Find where the given text appears and provide that cell's center as [x, y] coordinate. 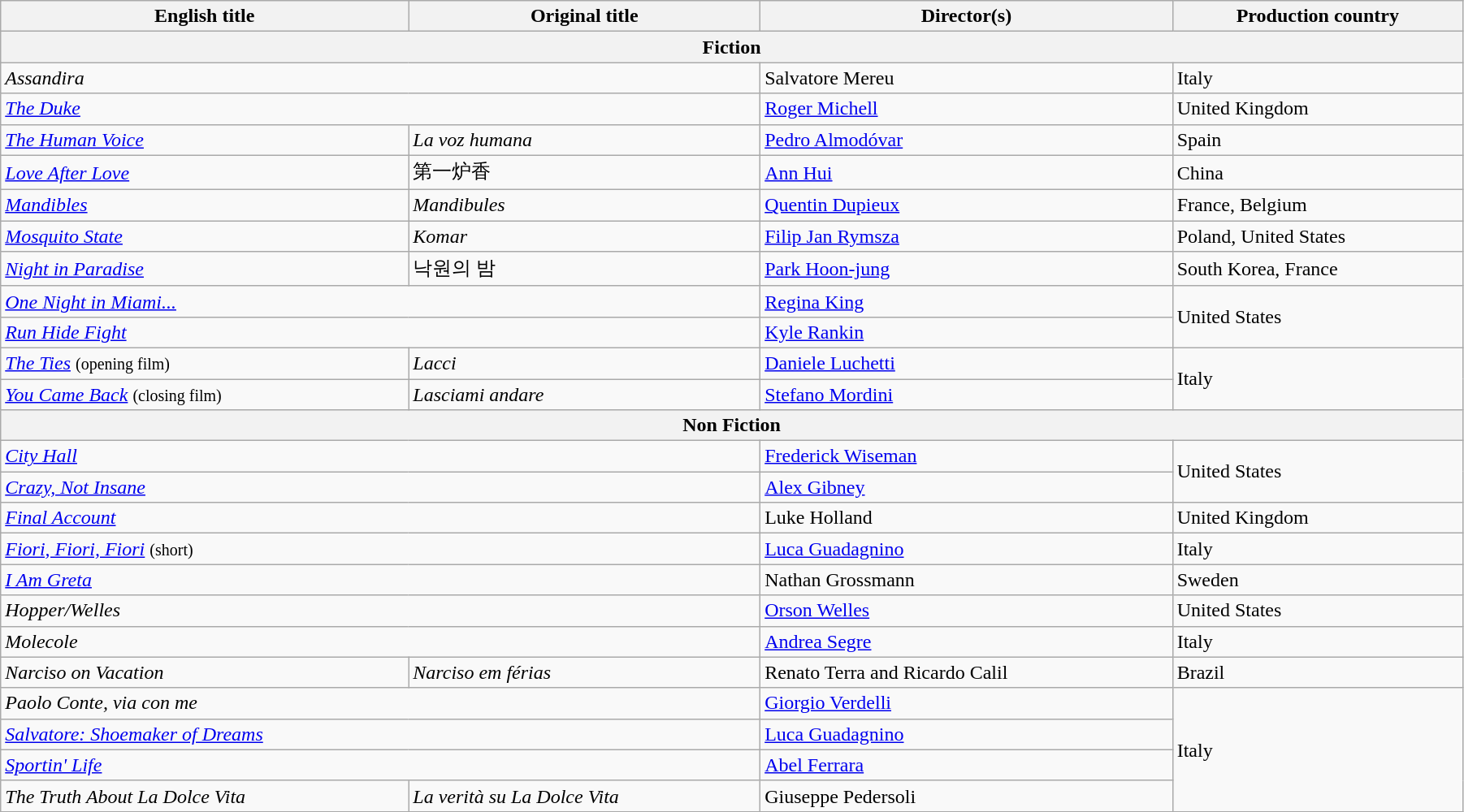
Director(s) [967, 16]
Daniele Luchetti [967, 363]
Assandira [380, 78]
Run Hide Fight [380, 332]
Non Fiction [732, 425]
Frederick Wiseman [967, 456]
One Night in Miami... [380, 301]
Roger Michell [967, 109]
Narciso em férias [585, 672]
Mandibles [205, 205]
Sweden [1318, 580]
Renato Terra and Ricardo Calil [967, 672]
Stefano Mordini [967, 394]
Final Account [380, 518]
Regina King [967, 301]
Filip Jan Rymsza [967, 236]
Quentin Dupieux [967, 205]
Hopper/Welles [380, 611]
Kyle Rankin [967, 332]
Pedro Almodóvar [967, 140]
Mandibules [585, 205]
China [1318, 172]
Crazy, Not Insane [380, 487]
낙원의 밤 [585, 270]
Original title [585, 16]
Abel Ferrara [967, 765]
第一炉香 [585, 172]
English title [205, 16]
Paolo Conte, via con me [380, 703]
Mosquito State [205, 236]
Fiori, Fiori, Fiori (short) [380, 549]
Salvatore: Shoemaker of Dreams [380, 734]
Narciso on Vacation [205, 672]
The Ties (opening film) [205, 363]
Production country [1318, 16]
Night in Paradise [205, 270]
Komar [585, 236]
Nathan Grossmann [967, 580]
La voz humana [585, 140]
Alex Gibney [967, 487]
Lacci [585, 363]
Sportin' Life [380, 765]
The Duke [380, 109]
La verità su La Dolce Vita [585, 796]
Fiction [732, 47]
South Korea, France [1318, 270]
Giorgio Verdelli [967, 703]
Park Hoon-jung [967, 270]
Brazil [1318, 672]
You Came Back (closing film) [205, 394]
Giuseppe Pedersoli [967, 796]
The Truth About La Dolce Vita [205, 796]
Love After Love [205, 172]
Luke Holland [967, 518]
Molecole [380, 641]
Spain [1318, 140]
Ann Hui [967, 172]
The Human Voice [205, 140]
Poland, United States [1318, 236]
France, Belgium [1318, 205]
Salvatore Mereu [967, 78]
Orson Welles [967, 611]
City Hall [380, 456]
I Am Greta [380, 580]
Andrea Segre [967, 641]
Lasciami andare [585, 394]
